Detect which cell encompasses the target text, then output its [x, y] center coordinate. 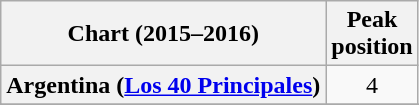
4 [372, 85]
Peakposition [372, 34]
Argentina (Los 40 Principales) [164, 85]
Chart (2015–2016) [164, 34]
